Find where the given text appears and provide that cell's center as [X, Y] coordinate. 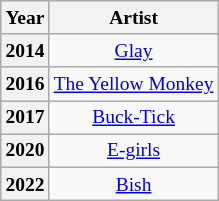
Bish [134, 184]
Glay [134, 50]
Year [25, 18]
2022 [25, 184]
2016 [25, 84]
The Yellow Monkey [134, 84]
2020 [25, 150]
E-girls [134, 150]
Buck-Tick [134, 118]
2017 [25, 118]
Artist [134, 18]
2014 [25, 50]
